Search for the cell housing the specified text and yield its [x, y] center coordinate. 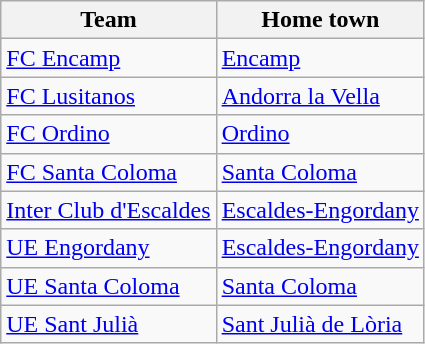
Team [108, 20]
FC Santa Coloma [108, 172]
UE Santa Coloma [108, 286]
FC Ordino [108, 134]
Sant Julià de Lòria [320, 324]
Andorra la Vella [320, 96]
Encamp [320, 58]
Inter Club d'Escaldes [108, 210]
FC Lusitanos [108, 96]
FC Encamp [108, 58]
Ordino [320, 134]
Home town [320, 20]
UE Sant Julià [108, 324]
UE Engordany [108, 248]
